Pinpoint the cell where the given text exists, returning its [X, Y] midpoint coordinate. 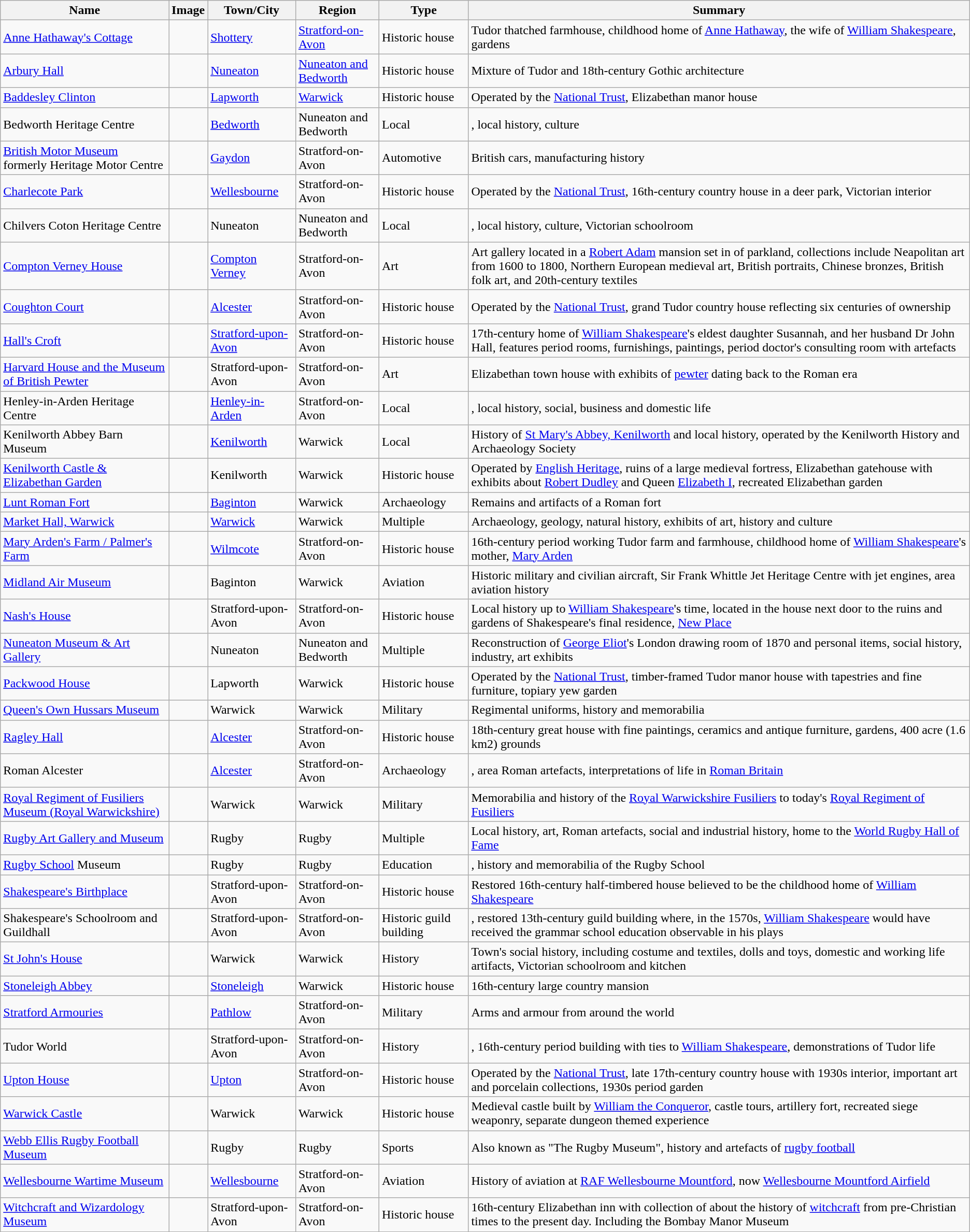
Coughton Court [85, 307]
Roman Alcester [85, 770]
Historic military and civilian aircraft, Sir Frank Whittle Jet Heritage Centre with jet engines, area aviation history [719, 583]
Regimental uniforms, history and memorabilia [719, 710]
Packwood House [85, 683]
Operated by the National Trust, 16th-century country house in a deer park, Victorian interior [719, 192]
Rugby Art Gallery and Museum [85, 838]
Elizabethan town house with exhibits of pewter dating back to the Roman era [719, 374]
Lunt Roman Fort [85, 502]
Local history up to William Shakespeare's time, located in the house next door to the ruins and gardens of Shakespeare's final residence, New Place [719, 616]
Type [423, 10]
Historic guild building [423, 926]
Mary Arden's Farm / Palmer's Farm [85, 548]
Education [423, 865]
Region [337, 10]
Royal Regiment of Fusiliers Museum (Royal Warwickshire) [85, 804]
, history and memorabilia of the Rugby School [719, 865]
Midland Air Museum [85, 583]
Summary [719, 10]
Operated by the National Trust, late 17th-century country house with 1930s interior, important art and porcelain collections, 1930s period garden [719, 1080]
Operated by the National Trust, Elizabethan manor house [719, 97]
Henley-in-Arden [252, 407]
Restored 16th-century half-timbered house believed to be the childhood home of William Shakespeare [719, 891]
British Motor Museumformerly Heritage Motor Centre [85, 158]
British cars, manufacturing history [719, 158]
, local history, culture, Victorian schoolroom [719, 225]
Stoneleigh [252, 986]
Market Hall, Warwick [85, 522]
History of St Mary's Abbey, Kenilworth and local history, operated by the Kenilworth History and Archaeology Society [719, 442]
, area Roman artefacts, interpretations of life in Roman Britain [719, 770]
Queen's Own Hussars Museum [85, 710]
History of aviation at RAF Wellesbourne Mountford, now Wellesbourne Mountford Airfield [719, 1181]
Archaeology, geology, natural history, exhibits of art, history and culture [719, 522]
Arms and armour from around the world [719, 1013]
Henley-in-Arden Heritage Centre [85, 407]
, 16th-century period building with ties to William Shakespeare, demonstrations of Tudor life [719, 1046]
Operated by the National Trust, grand Tudor country house reflecting six centuries of ownership [719, 307]
Shakespeare's Schoolroom and Guildhall [85, 926]
, local history, social, business and domestic life [719, 407]
Anne Hathaway's Cottage [85, 37]
Bedworth Heritage Centre [85, 124]
Kenilworth Abbey Barn Museum [85, 442]
Town's social history, including costume and textiles, dolls and toys, domestic and working life artifacts, Victorian schoolroom and kitchen [719, 959]
Warwick Castle [85, 1113]
Chilvers Coton Heritage Centre [85, 225]
Automotive [423, 158]
Gaydon [252, 158]
Mixture of Tudor and 18th-century Gothic architecture [719, 70]
Webb Ellis Rugby Football Museum [85, 1148]
Reconstruction of George Eliot's London drawing room of 1870 and personal items, social history, industry, art exhibits [719, 650]
Tudor thatched farmhouse, childhood home of Anne Hathaway, the wife of William Shakespeare, gardens [719, 37]
Ragley Hall [85, 737]
Arbury Hall [85, 70]
Image [189, 10]
, local history, culture [719, 124]
Nash's House [85, 616]
Charlecote Park [85, 192]
Memorabilia and history of the Royal Warwickshire Fusiliers to today's Royal Regiment of Fusiliers [719, 804]
Wellesbourne Wartime Museum [85, 1181]
Sports [423, 1148]
St John's House [85, 959]
Bedworth [252, 124]
Hall's Croft [85, 340]
Compton Verney [252, 266]
Baddesley Clinton [85, 97]
Also known as "The Rugby Museum", history and artefacts of rugby football [719, 1148]
Local history, art, Roman artefacts, social and industrial history, home to the World Rugby Hall of Fame [719, 838]
18th-century great house with fine paintings, ceramics and antique furniture, gardens, 400 acre (1.6 km2) grounds [719, 737]
Stratford Armouries [85, 1013]
Operated by the National Trust, timber-framed Tudor manor house with tapestries and fine furniture, topiary yew garden [719, 683]
Name [85, 10]
Pathlow [252, 1013]
Upton [252, 1080]
16th-century period working Tudor farm and farmhouse, childhood home of William Shakespeare's mother, Mary Arden [719, 548]
Kenilworth Castle & Elizabethan Garden [85, 476]
Stoneleigh Abbey [85, 986]
Town/City [252, 10]
Tudor World [85, 1046]
16th-century large country mansion [719, 986]
Witchcraft and Wizardology Museum [85, 1215]
Harvard House and the Museum of British Pewter [85, 374]
Medieval castle built by William the Conqueror, castle tours, artillery fort, recreated siege weaponry, separate dungeon themed experience [719, 1113]
Shakespeare's Birthplace [85, 891]
Upton House [85, 1080]
Shottery [252, 37]
Remains and artifacts of a Roman fort [719, 502]
Nuneaton Museum & Art Gallery [85, 650]
Rugby School Museum [85, 865]
Wilmcote [252, 548]
Compton Verney House [85, 266]
